Extract the (x, y) coordinate from the center of the cell holding the provided text.  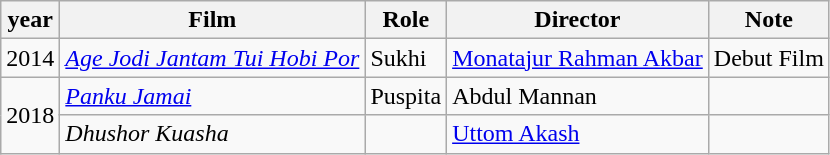
year (30, 20)
Debut Film (768, 58)
Panku Jamai (212, 96)
Role (406, 20)
Sukhi (406, 58)
Uttom Akash (578, 134)
2014 (30, 58)
Abdul Mannan (578, 96)
Age Jodi Jantam Tui Hobi Por (212, 58)
Note (768, 20)
Puspita (406, 96)
Monatajur Rahman Akbar (578, 58)
Dhushor Kuasha (212, 134)
2018 (30, 115)
Director (578, 20)
Film (212, 20)
